Pinpoint the cell where the given text exists, returning its (x, y) midpoint coordinate. 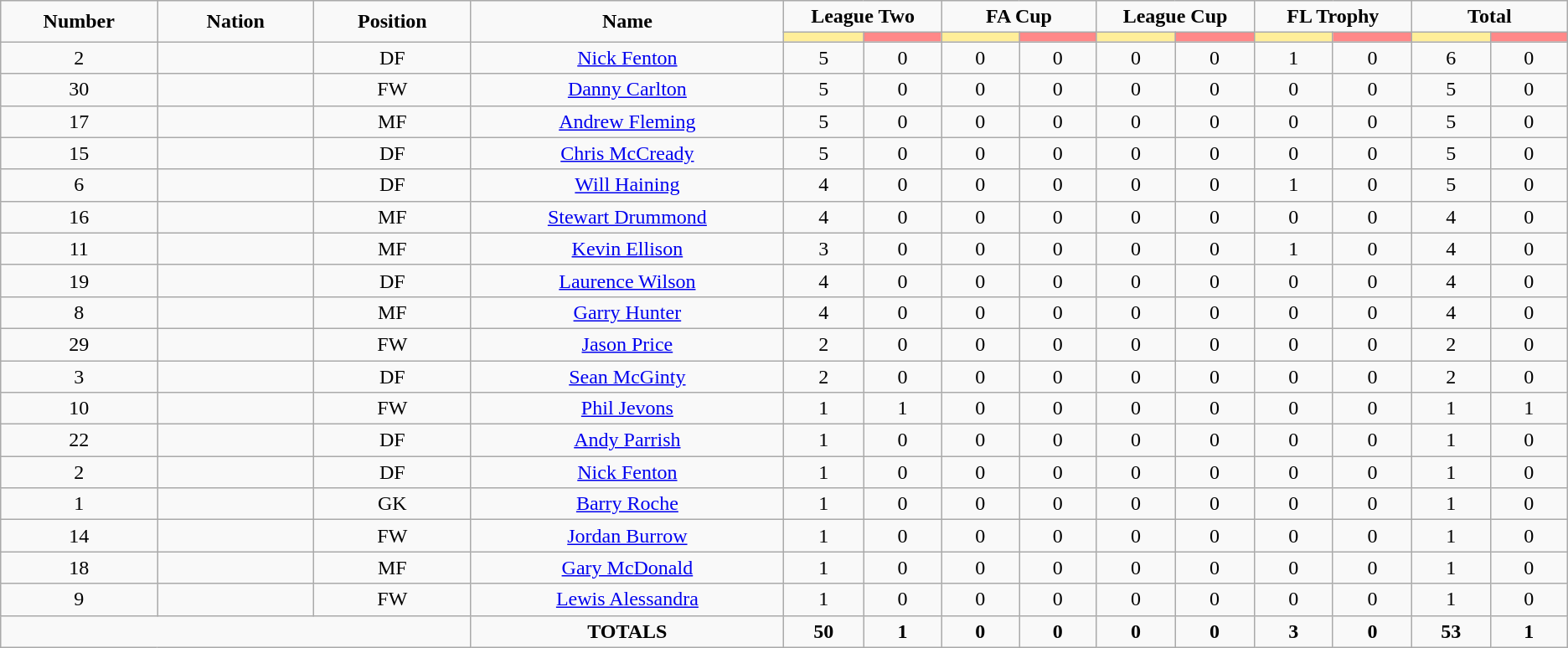
22 (79, 440)
17 (79, 121)
Garry Hunter (627, 312)
Andrew Fleming (627, 121)
Jordan Burrow (627, 536)
Number (79, 22)
30 (79, 90)
18 (79, 568)
9 (79, 599)
50 (824, 631)
Position (392, 22)
11 (79, 249)
Jason Price (627, 344)
Name (627, 22)
FA Cup (1019, 17)
Nation (236, 22)
Barry Roche (627, 504)
League Cup (1175, 17)
Laurence Wilson (627, 280)
Total (1489, 17)
15 (79, 153)
Lewis Alessandra (627, 599)
Will Haining (627, 185)
TOTALS (627, 631)
53 (1451, 631)
Phil Jevons (627, 409)
Chris McCready (627, 153)
16 (79, 217)
14 (79, 536)
8 (79, 312)
GK (392, 504)
FL Trophy (1333, 17)
League Two (863, 17)
Stewart Drummond (627, 217)
Gary McDonald (627, 568)
Sean McGinty (627, 376)
19 (79, 280)
Danny Carlton (627, 90)
Kevin Ellison (627, 249)
Andy Parrish (627, 440)
29 (79, 344)
10 (79, 409)
